For the text-containing cell, return its midpoint in (x, y) coordinate format. 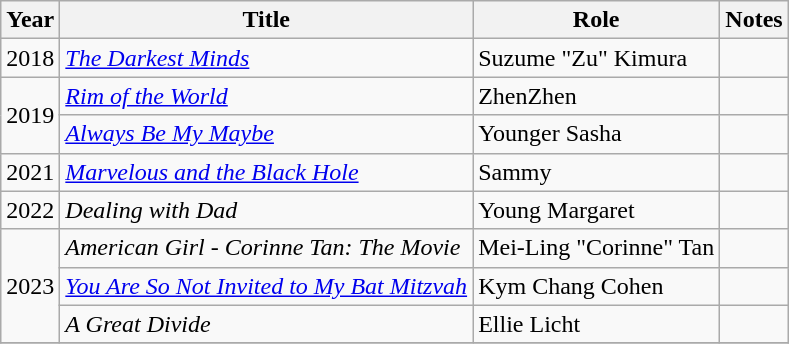
Suzume "Zu" Kimura (596, 58)
2023 (30, 286)
2018 (30, 58)
ZhenZhen (596, 96)
Rim of the World (266, 96)
Year (30, 20)
Marvelous and the Black Hole (266, 172)
Mei-Ling "Corinne" Tan (596, 248)
Notes (754, 20)
Young Margaret (596, 210)
Role (596, 20)
Dealing with Dad (266, 210)
Always Be My Maybe (266, 134)
A Great Divide (266, 324)
2021 (30, 172)
2022 (30, 210)
American Girl - Corinne Tan: The Movie (266, 248)
Ellie Licht (596, 324)
Younger Sasha (596, 134)
The Darkest Minds (266, 58)
Sammy (596, 172)
Title (266, 20)
You Are So Not Invited to My Bat Mitzvah (266, 286)
Kym Chang Cohen (596, 286)
2019 (30, 115)
